Provide the (x, y) coordinate of the cell's center where the given text is located.  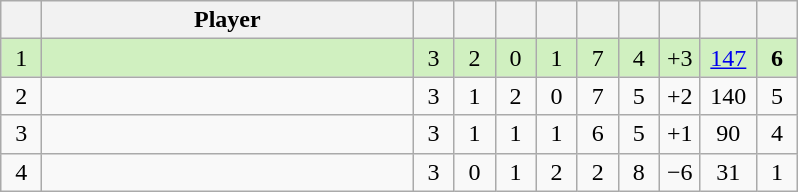
+3 (680, 58)
31 (728, 172)
140 (728, 96)
+1 (680, 134)
90 (728, 134)
−6 (680, 172)
Player (228, 20)
8 (638, 172)
147 (728, 58)
+2 (680, 96)
